For the text-containing cell, return its midpoint in [X, Y] coordinate format. 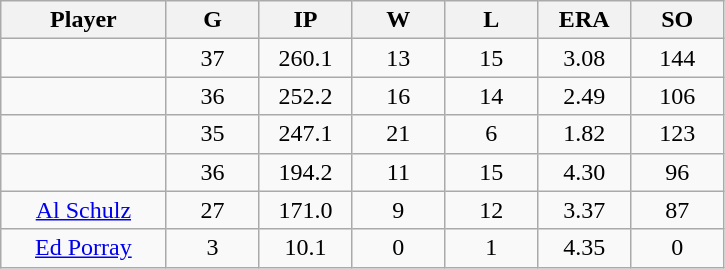
Ed Porray [84, 248]
35 [212, 134]
4.35 [584, 248]
14 [492, 96]
1 [492, 248]
3.08 [584, 58]
123 [678, 134]
G [212, 20]
16 [398, 96]
2.49 [584, 96]
37 [212, 58]
27 [212, 210]
4.30 [584, 172]
194.2 [306, 172]
L [492, 20]
13 [398, 58]
144 [678, 58]
3 [212, 248]
11 [398, 172]
SO [678, 20]
171.0 [306, 210]
106 [678, 96]
IP [306, 20]
247.1 [306, 134]
1.82 [584, 134]
12 [492, 210]
21 [398, 134]
ERA [584, 20]
Player [84, 20]
10.1 [306, 248]
96 [678, 172]
3.37 [584, 210]
252.2 [306, 96]
9 [398, 210]
87 [678, 210]
6 [492, 134]
260.1 [306, 58]
W [398, 20]
Al Schulz [84, 210]
